Identify which cell holds the provided text, then report its [x, y] central coordinate. 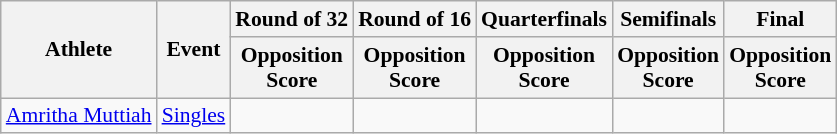
Semifinals [668, 19]
Round of 32 [292, 19]
Final [780, 19]
Quarterfinals [544, 19]
Singles [194, 116]
Amritha Muttiah [79, 116]
Event [194, 50]
Athlete [79, 50]
Round of 16 [414, 19]
